For the text-containing cell, return its midpoint in (X, Y) coordinate format. 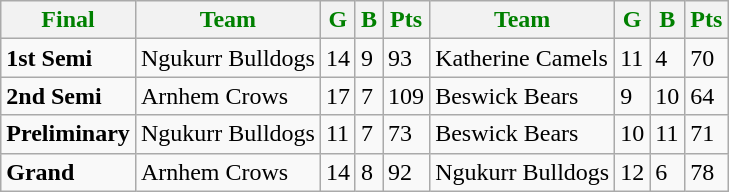
17 (338, 96)
73 (406, 134)
Grand (68, 172)
Preliminary (68, 134)
71 (706, 134)
Final (68, 20)
6 (668, 172)
4 (668, 58)
92 (406, 172)
78 (706, 172)
Katherine Camels (522, 58)
12 (632, 172)
70 (706, 58)
2nd Semi (68, 96)
64 (706, 96)
93 (406, 58)
8 (368, 172)
1st Semi (68, 58)
109 (406, 96)
